Extract the (X, Y) coordinate from the center of the cell holding the provided text.  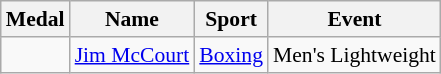
Name (132, 19)
Boxing (231, 55)
Event (354, 19)
Jim McCourt (132, 55)
Men's Lightweight (354, 55)
Sport (231, 19)
Medal (36, 19)
